Provide the [x, y] coordinate of the cell's center where the given text is located.  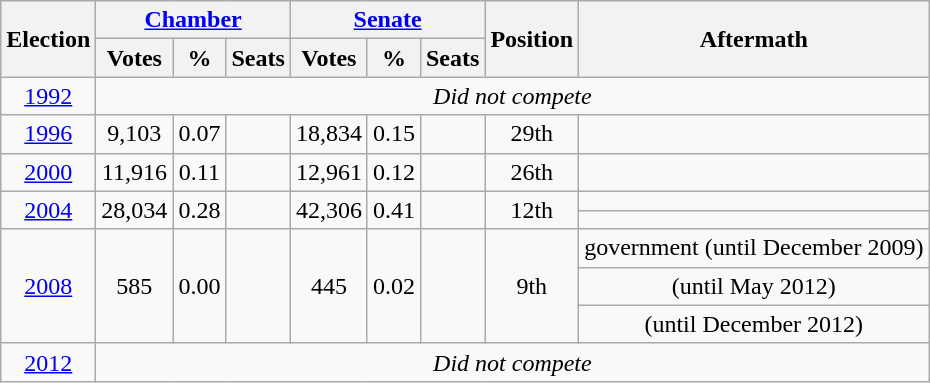
1996 [48, 134]
2008 [48, 286]
(until December 2012) [754, 324]
Senate [388, 20]
0.11 [200, 172]
2012 [48, 362]
0.28 [200, 210]
government (until December 2009) [754, 248]
26th [532, 172]
0.02 [394, 286]
29th [532, 134]
42,306 [328, 210]
445 [328, 286]
18,834 [328, 134]
Position [532, 39]
9,103 [134, 134]
11,916 [134, 172]
0.12 [394, 172]
(until May 2012) [754, 286]
Aftermath [754, 39]
2004 [48, 210]
0.15 [394, 134]
Chamber [194, 20]
0.07 [200, 134]
2000 [48, 172]
0.00 [200, 286]
28,034 [134, 210]
Election [48, 39]
9th [532, 286]
1992 [48, 96]
12,961 [328, 172]
0.41 [394, 210]
12th [532, 210]
585 [134, 286]
